Provide the [x, y] coordinate of the cell's center where the given text is located.  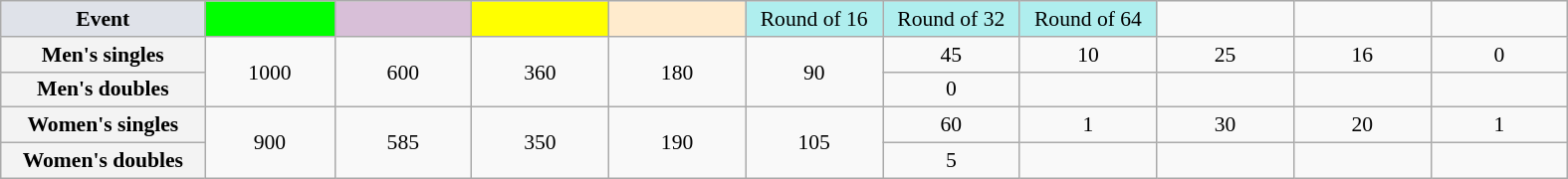
Event [104, 19]
Women's singles [104, 125]
Women's doubles [104, 161]
16 [1362, 55]
585 [403, 143]
360 [541, 72]
90 [814, 72]
Round of 16 [814, 19]
Men's doubles [104, 89]
350 [541, 143]
60 [951, 125]
Men's singles [104, 55]
1000 [270, 72]
Round of 32 [951, 19]
600 [403, 72]
Round of 64 [1088, 19]
45 [951, 55]
30 [1226, 125]
105 [814, 143]
190 [677, 143]
20 [1362, 125]
180 [677, 72]
10 [1088, 55]
900 [270, 143]
25 [1226, 55]
5 [951, 161]
